Provide the (x, y) coordinate of the cell's center where the given text is located.  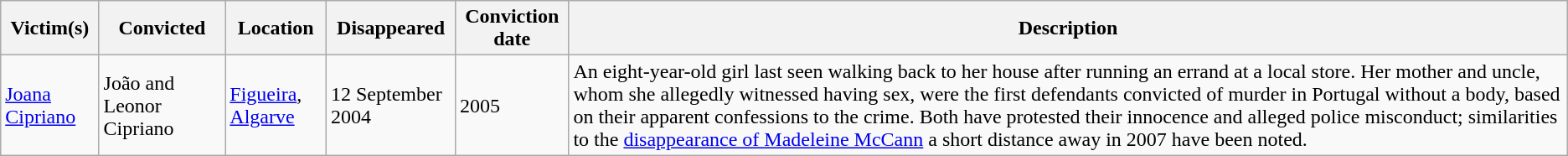
Figueira, Algarve (276, 106)
Convicted (162, 29)
Disappeared (390, 29)
Joana Cipriano (50, 106)
Description (1068, 29)
Victim(s) (50, 29)
Location (276, 29)
João and Leonor Cipriano (162, 106)
2005 (513, 106)
Conviction date (513, 29)
12 September 2004 (390, 106)
